Capture the cell that displays the provided text and extract its (x, y) central coordinate. 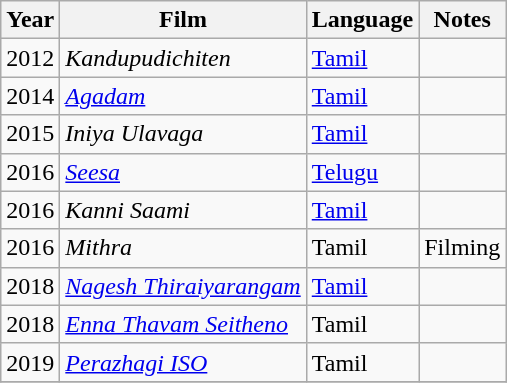
2015 (30, 134)
Nagesh Thiraiyarangam (183, 286)
Film (183, 20)
2014 (30, 96)
Seesa (183, 172)
2019 (30, 362)
Kanni Saami (183, 210)
Agadam (183, 96)
Notes (462, 20)
Mithra (183, 248)
Kandupudichiten (183, 58)
2012 (30, 58)
Language (362, 20)
Telugu (362, 172)
Year (30, 20)
Filming (462, 248)
Enna Thavam Seitheno (183, 324)
Perazhagi ISO (183, 362)
Iniya Ulavaga (183, 134)
